For the text-containing cell, return its midpoint in (X, Y) coordinate format. 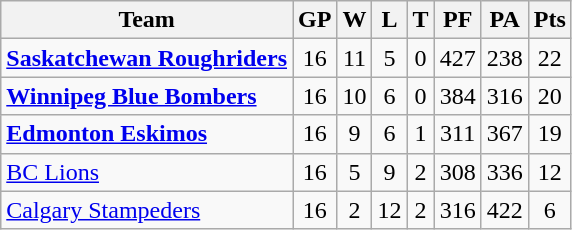
L (390, 20)
W (354, 20)
384 (458, 96)
Saskatchewan Roughriders (147, 58)
308 (458, 172)
20 (550, 96)
PF (458, 20)
10 (354, 96)
336 (504, 172)
19 (550, 134)
BC Lions (147, 172)
367 (504, 134)
422 (504, 210)
11 (354, 58)
1 (420, 134)
22 (550, 58)
427 (458, 58)
Calgary Stampeders (147, 210)
Edmonton Eskimos (147, 134)
PA (504, 20)
GP (315, 20)
Team (147, 20)
Winnipeg Blue Bombers (147, 96)
311 (458, 134)
T (420, 20)
238 (504, 58)
Pts (550, 20)
